Output the [x, y] coordinate of the center of the cell containing the given text.  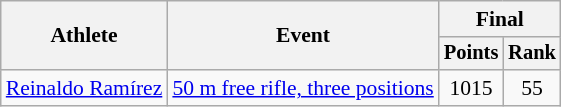
Points [471, 54]
1015 [471, 88]
50 m free rifle, three positions [302, 88]
Athlete [84, 36]
Reinaldo Ramírez [84, 88]
Rank [532, 54]
Final [500, 19]
Event [302, 36]
55 [532, 88]
